Pinpoint the cell where the given text exists, returning its (x, y) midpoint coordinate. 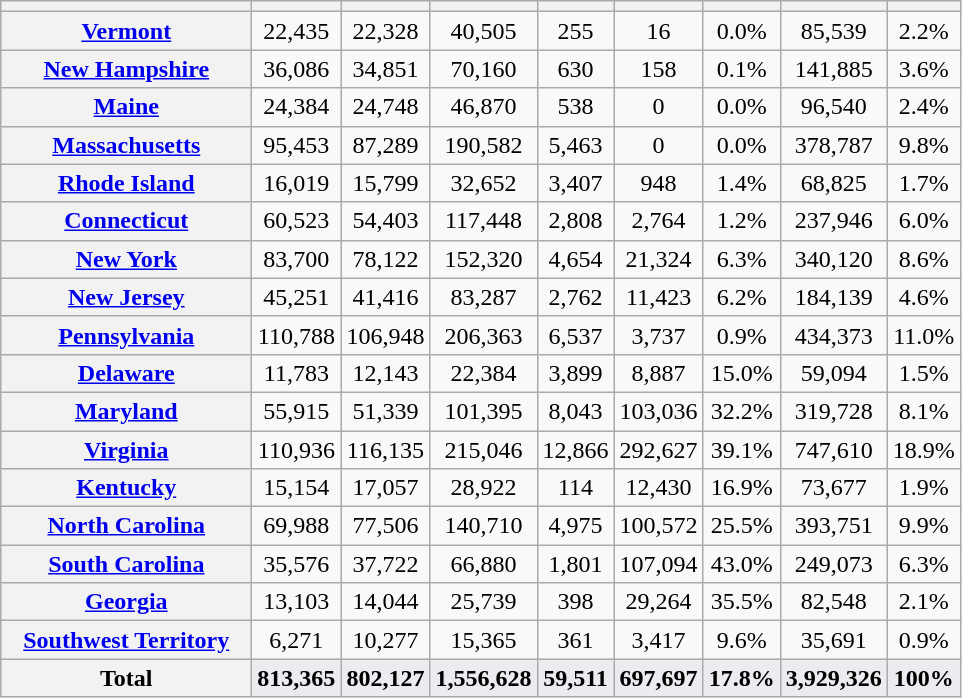
32,652 (484, 183)
New Hampshire (126, 69)
Georgia (126, 602)
215,046 (484, 449)
3,737 (658, 335)
Virginia (126, 449)
3,899 (576, 373)
40,505 (484, 31)
59,094 (834, 373)
87,289 (386, 145)
24,748 (386, 107)
249,073 (834, 564)
697,697 (658, 678)
21,324 (658, 259)
3,417 (658, 640)
6.2% (742, 297)
1,556,628 (484, 678)
Pennsylvania (126, 335)
46,870 (484, 107)
14,044 (386, 602)
18.9% (924, 449)
36,086 (296, 69)
39.1% (742, 449)
25.5% (742, 526)
110,788 (296, 335)
95,453 (296, 145)
32.2% (742, 411)
15,154 (296, 488)
16.9% (742, 488)
New York (126, 259)
10,277 (386, 640)
68,825 (834, 183)
2.1% (924, 602)
Total (126, 678)
17,057 (386, 488)
8.1% (924, 411)
2,808 (576, 221)
Massachusetts (126, 145)
Connecticut (126, 221)
3,407 (576, 183)
Maine (126, 107)
South Carolina (126, 564)
Vermont (126, 31)
6,537 (576, 335)
114 (576, 488)
106,948 (386, 335)
101,395 (484, 411)
2.4% (924, 107)
37,722 (386, 564)
292,627 (658, 449)
100% (924, 678)
77,506 (386, 526)
9.6% (742, 640)
184,139 (834, 297)
15.0% (742, 373)
24,384 (296, 107)
140,710 (484, 526)
1.5% (924, 373)
8,043 (576, 411)
34,851 (386, 69)
North Carolina (126, 526)
1.4% (742, 183)
45,251 (296, 297)
1.2% (742, 221)
2,762 (576, 297)
3.6% (924, 69)
70,160 (484, 69)
15,799 (386, 183)
17.8% (742, 678)
Rhode Island (126, 183)
59,511 (576, 678)
85,539 (834, 31)
22,435 (296, 31)
107,094 (658, 564)
538 (576, 107)
948 (658, 183)
9.9% (924, 526)
813,365 (296, 678)
83,700 (296, 259)
5,463 (576, 145)
60,523 (296, 221)
78,122 (386, 259)
9.8% (924, 145)
35.5% (742, 602)
2,764 (658, 221)
82,548 (834, 602)
630 (576, 69)
22,384 (484, 373)
12,430 (658, 488)
16,019 (296, 183)
434,373 (834, 335)
340,120 (834, 259)
11.0% (924, 335)
3,929,326 (834, 678)
28,922 (484, 488)
319,728 (834, 411)
152,320 (484, 259)
802,127 (386, 678)
1.9% (924, 488)
237,946 (834, 221)
6.0% (924, 221)
116,135 (386, 449)
398 (576, 602)
Southwest Territory (126, 640)
100,572 (658, 526)
66,880 (484, 564)
12,143 (386, 373)
15,365 (484, 640)
New Jersey (126, 297)
2.2% (924, 31)
1.7% (924, 183)
12,866 (576, 449)
83,287 (484, 297)
Delaware (126, 373)
361 (576, 640)
35,576 (296, 564)
11,423 (658, 297)
255 (576, 31)
158 (658, 69)
141,885 (834, 69)
393,751 (834, 526)
22,328 (386, 31)
103,036 (658, 411)
190,582 (484, 145)
16 (658, 31)
0.1% (742, 69)
29,264 (658, 602)
4.6% (924, 297)
206,363 (484, 335)
378,787 (834, 145)
55,915 (296, 411)
96,540 (834, 107)
41,416 (386, 297)
54,403 (386, 221)
1,801 (576, 564)
Kentucky (126, 488)
69,988 (296, 526)
13,103 (296, 602)
43.0% (742, 564)
117,448 (484, 221)
35,691 (834, 640)
4,975 (576, 526)
747,610 (834, 449)
4,654 (576, 259)
6,271 (296, 640)
51,339 (386, 411)
110,936 (296, 449)
8,887 (658, 373)
8.6% (924, 259)
11,783 (296, 373)
73,677 (834, 488)
Maryland (126, 411)
25,739 (484, 602)
